Return [x, y] of the center of cell containing provided text 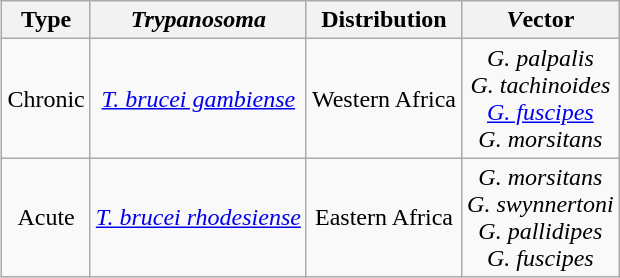
Acute [46, 218]
T. brucei rhodesiense [198, 218]
Eastern Africa [384, 218]
G. morsitansG. swynnertoniG. pallidipesG. fuscipes [541, 218]
Type [46, 20]
Chronic [46, 98]
Vector [541, 20]
Western Africa [384, 98]
G. palpalisG. tachinoidesG. fuscipesG. morsitans [541, 98]
Distribution [384, 20]
T. brucei gambiense [198, 98]
Trypanosoma [198, 20]
